Return the (x, y) coordinate for the center point of the cell that contains the specified text.  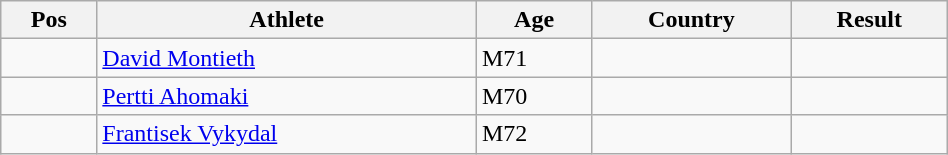
M72 (534, 134)
David Montieth (287, 58)
Age (534, 20)
Pos (49, 20)
M71 (534, 58)
Result (869, 20)
Frantisek Vykydal (287, 134)
Athlete (287, 20)
M70 (534, 96)
Country (692, 20)
Pertti Ahomaki (287, 96)
